Find where the given text appears and provide that cell's center as (x, y) coordinate. 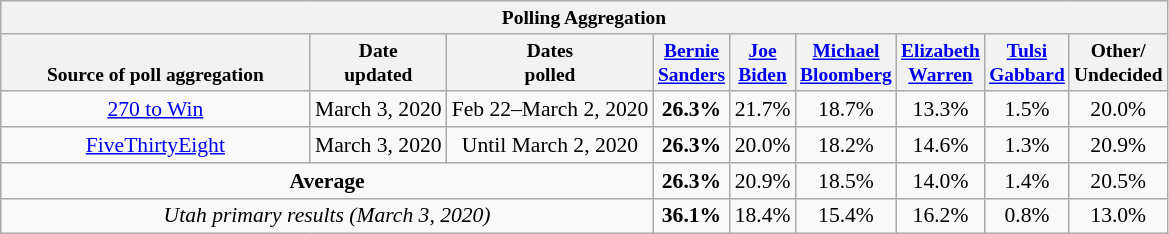
13.0% (1118, 216)
1.3% (1028, 145)
21.7% (763, 110)
FiveThirtyEight (156, 145)
Utah primary results (March 3, 2020) (328, 216)
JoeBiden (763, 62)
18.4% (763, 216)
Polling Aggregation (584, 18)
1.4% (1028, 181)
36.1% (691, 216)
BernieSanders (691, 62)
0.8% (1028, 216)
15.4% (846, 216)
Feb 22–March 2, 2020 (550, 110)
14.0% (940, 181)
Until March 2, 2020 (550, 145)
18.5% (846, 181)
1.5% (1028, 110)
Average (328, 181)
20.5% (1118, 181)
Datespolled (550, 62)
18.7% (846, 110)
MichaelBloomberg (846, 62)
18.2% (846, 145)
Other/Undecided (1118, 62)
14.6% (940, 145)
TulsiGabbard (1028, 62)
Source of poll aggregation (156, 62)
Dateupdated (378, 62)
270 to Win (156, 110)
13.3% (940, 110)
ElizabethWarren (940, 62)
16.2% (940, 216)
